Pinpoint the cell where the given text exists, returning its (X, Y) midpoint coordinate. 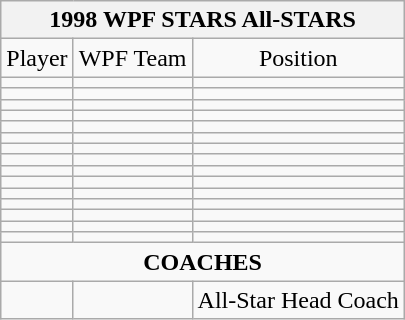
WPF Team (132, 58)
COACHES (203, 262)
Player (37, 58)
All-Star Head Coach (298, 300)
1998 WPF STARS All-STARS (203, 20)
Position (298, 58)
